For the text-containing cell, return its midpoint in (X, Y) coordinate format. 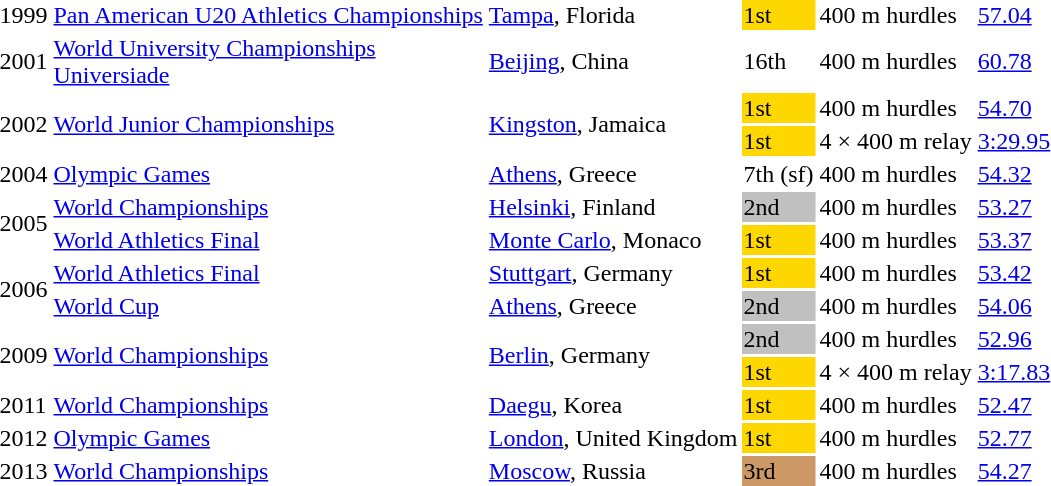
Berlin, Germany (613, 356)
Monte Carlo, Monaco (613, 240)
7th (sf) (778, 174)
World Cup (268, 306)
Daegu, Korea (613, 405)
Moscow, Russia (613, 471)
3rd (778, 471)
World University ChampionshipsUniversiade (268, 62)
Kingston, Jamaica (613, 124)
Pan American U20 Athletics Championships (268, 15)
Helsinki, Finland (613, 207)
World Junior Championships (268, 124)
Beijing, China (613, 62)
16th (778, 62)
Stuttgart, Germany (613, 273)
London, United Kingdom (613, 438)
Tampa, Florida (613, 15)
